From the cell containing the given text, extract its center point as (x, y) coordinate. 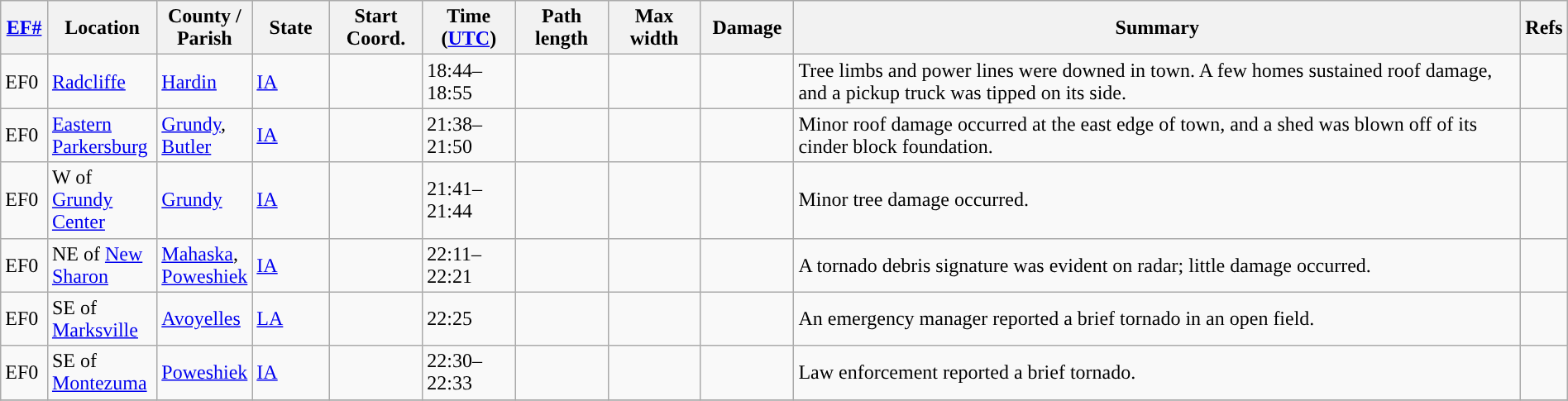
Path length (562, 28)
21:38–21:50 (469, 136)
Eastern Parkersburg (102, 136)
22:11–22:21 (469, 265)
SE of Montezuma (102, 372)
Avoyelles (205, 319)
NE of New Sharon (102, 265)
Hardin (205, 81)
Time (UTC) (469, 28)
Poweshiek (205, 372)
Grundy (205, 200)
Tree limbs and power lines were downed in town. A few homes sustained roof damage, and a pickup truck was tipped on its side. (1158, 81)
Refs (1545, 28)
Location (102, 28)
Radcliffe (102, 81)
County / Parish (205, 28)
22:30–22:33 (469, 372)
22:25 (469, 319)
Mahaska, Poweshiek (205, 265)
Grundy, Butler (205, 136)
EF# (25, 28)
State (291, 28)
An emergency manager reported a brief tornado in an open field. (1158, 319)
A tornado debris signature was evident on radar; little damage occurred. (1158, 265)
Damage (748, 28)
21:41–21:44 (469, 200)
Minor roof damage occurred at the east edge of town, and a shed was blown off of its cinder block foundation. (1158, 136)
18:44–18:55 (469, 81)
SE of Marksville (102, 319)
Summary (1158, 28)
Minor tree damage occurred. (1158, 200)
Law enforcement reported a brief tornado. (1158, 372)
Start Coord. (375, 28)
LA (291, 319)
Max width (654, 28)
W of Grundy Center (102, 200)
